Pinpoint the cell where the given text exists, returning its (X, Y) midpoint coordinate. 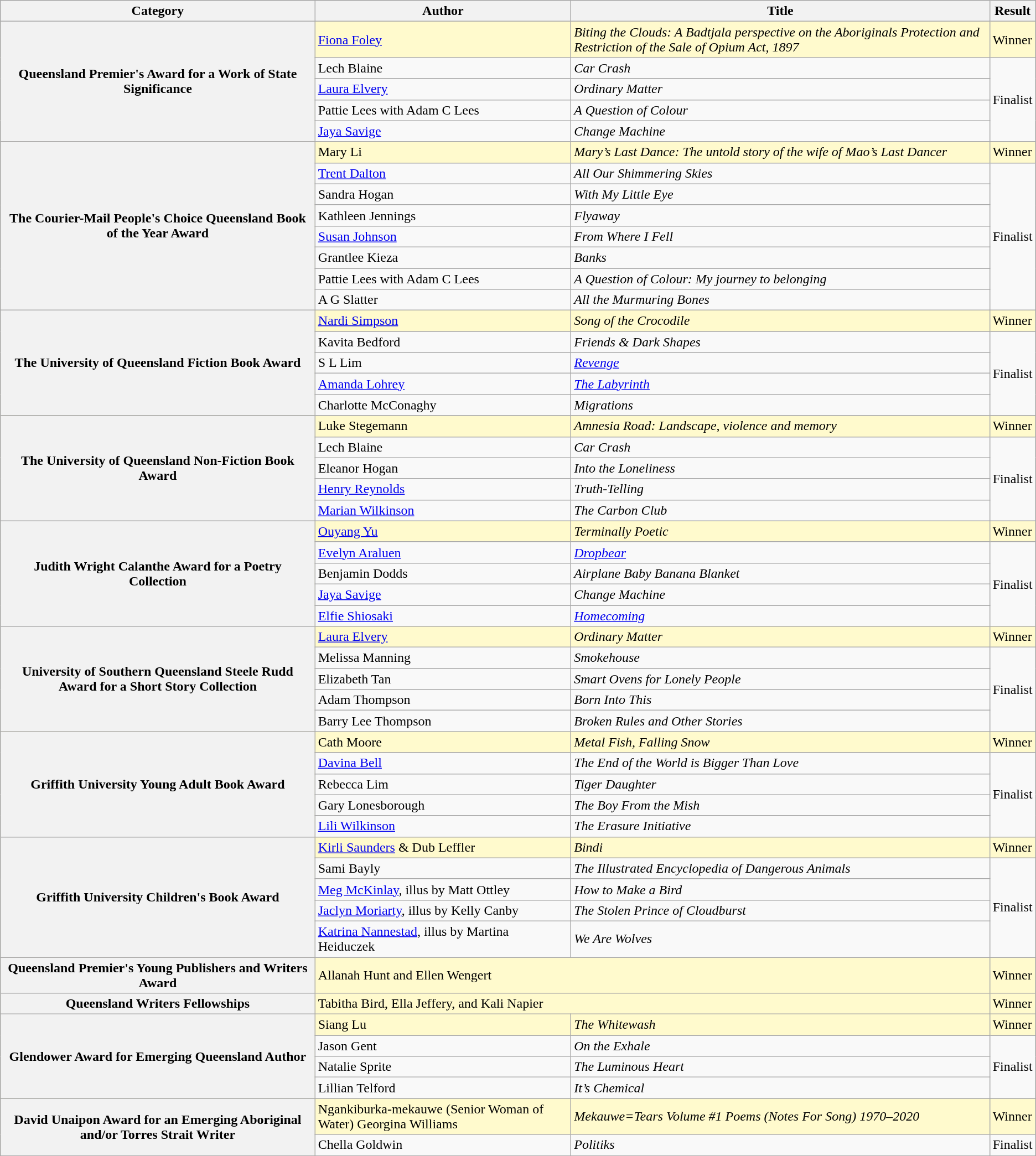
Siang Lu (443, 1025)
Amnesia Road: Landscape, violence and memory (780, 426)
Davina Bell (443, 763)
Henry Reynolds (443, 489)
Melissa Manning (443, 658)
Result (1013, 11)
The Carbon Club (780, 510)
It’s Chemical (780, 1088)
Judith Wright Calanthe Award for a Poetry Collection (158, 573)
Terminally Poetic (780, 531)
Griffith University Young Adult Book Award (158, 784)
Cath Moore (443, 742)
Born Into This (780, 700)
Ouyang Yu (443, 531)
Queensland Premier's Award for a Work of State Significance (158, 82)
Barry Lee Thompson (443, 721)
Jason Gent (443, 1046)
Nardi Simpson (443, 321)
Queensland Premier's Young Publishers and Writers Award (158, 975)
Flyaway (780, 215)
Mary Li (443, 152)
Rebecca Lim (443, 784)
Kathleen Jennings (443, 215)
We Are Wolves (780, 939)
Mary’s Last Dance: The untold story of the wife of Mao’s Last Dancer (780, 152)
Lillian Telford (443, 1088)
Truth-Telling (780, 489)
Charlotte McConaghy (443, 405)
From Where I Fell (780, 236)
The University of Queensland Non-Fiction Book Award (158, 468)
Jaclyn Moriarty, illus by Kelly Canby (443, 910)
The Labyrinth (780, 384)
Trent Dalton (443, 173)
The Courier-Mail People's Choice Queensland Book of the Year Award (158, 226)
Airplane Baby Banana Blanket (780, 573)
Elizabeth Tan (443, 679)
Friends & Dark Shapes (780, 342)
A Question of Colour: My journey to belonging (780, 278)
Broken Rules and Other Stories (780, 721)
Benjamin Dodds (443, 573)
Category (158, 11)
Kavita Bedford (443, 342)
Amanda Lohrey (443, 384)
Banks (780, 257)
Fiona Foley (443, 40)
Natalie Sprite (443, 1067)
Revenge (780, 363)
Luke Stegemann (443, 426)
Bindi (780, 847)
The University of Queensland Fiction Book Award (158, 363)
All Our Shimmering Skies (780, 173)
Into the Loneliness (780, 468)
Smokehouse (780, 658)
On the Exhale (780, 1046)
Sandra Hogan (443, 194)
Migrations (780, 405)
With My Little Eye (780, 194)
Smart Ovens for Lonely People (780, 679)
Griffith University Children's Book Award (158, 896)
The Boy From the Mish (780, 805)
Adam Thompson (443, 700)
David Unaipon Award for an Emerging Aboriginal and/or Torres Strait Writer (158, 1127)
University of Southern Queensland Steele Rudd Award for a Short Story Collection (158, 679)
A Question of Colour (780, 110)
Grantlee Kieza (443, 257)
Dropbear (780, 552)
Tabitha Bird, Ella Jeffery, and Kali Napier (652, 1004)
A G Slatter (443, 300)
Tiger Daughter (780, 784)
Queensland Writers Fellowships (158, 1004)
Allanah Hunt and Ellen Wengert (652, 975)
The Luminous Heart (780, 1067)
The End of the World is Bigger Than Love (780, 763)
Susan Johnson (443, 236)
All the Murmuring Bones (780, 300)
Title (780, 11)
Ngankiburka-mekauwe (Senior Woman of Water) Georgina Williams (443, 1117)
Mekauwe=Tears Volume #1 Poems (Notes For Song) 1970–2020 (780, 1117)
Eleanor Hogan (443, 468)
The Erasure Initiative (780, 826)
Homecoming (780, 616)
The Illustrated Encyclopedia of Dangerous Animals (780, 868)
Sami Bayly (443, 868)
Marian Wilkinson (443, 510)
Kirli Saunders & Dub Leffler (443, 847)
Song of the Crocodile (780, 321)
The Whitewash (780, 1025)
Evelyn Araluen (443, 552)
Katrina Nannestad, illus by Martina Heiduczek (443, 939)
Glendower Award for Emerging Queensland Author (158, 1056)
S L Lim (443, 363)
Gary Lonesborough (443, 805)
Chella Goldwin (443, 1145)
Politiks (780, 1145)
How to Make a Bird (780, 889)
Metal Fish, Falling Snow (780, 742)
Meg McKinlay, illus by Matt Ottley (443, 889)
Lili Wilkinson (443, 826)
Author (443, 11)
Biting the Clouds: A Badtjala perspective on the Aboriginals Protection and Restriction of the Sale of Opium Act, 1897 (780, 40)
The Stolen Prince of Cloudburst (780, 910)
Elfie Shiosaki (443, 616)
